Identify which cell holds the provided text, then report its [x, y] central coordinate. 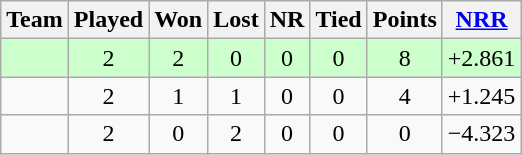
Won [178, 20]
NRR [482, 20]
Points [404, 20]
4 [404, 96]
+2.861 [482, 58]
8 [404, 58]
−4.323 [482, 134]
NR [287, 20]
Tied [338, 20]
+1.245 [482, 96]
Team [35, 20]
Played [108, 20]
Lost [236, 20]
